Search for the cell housing the specified text and yield its [X, Y] center coordinate. 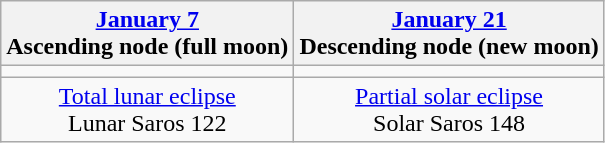
January 7Ascending node (full moon) [148, 34]
Partial solar eclipseSolar Saros 148 [449, 110]
Total lunar eclipseLunar Saros 122 [148, 110]
January 21Descending node (new moon) [449, 34]
